Identify which cell holds the provided text, then report its (x, y) central coordinate. 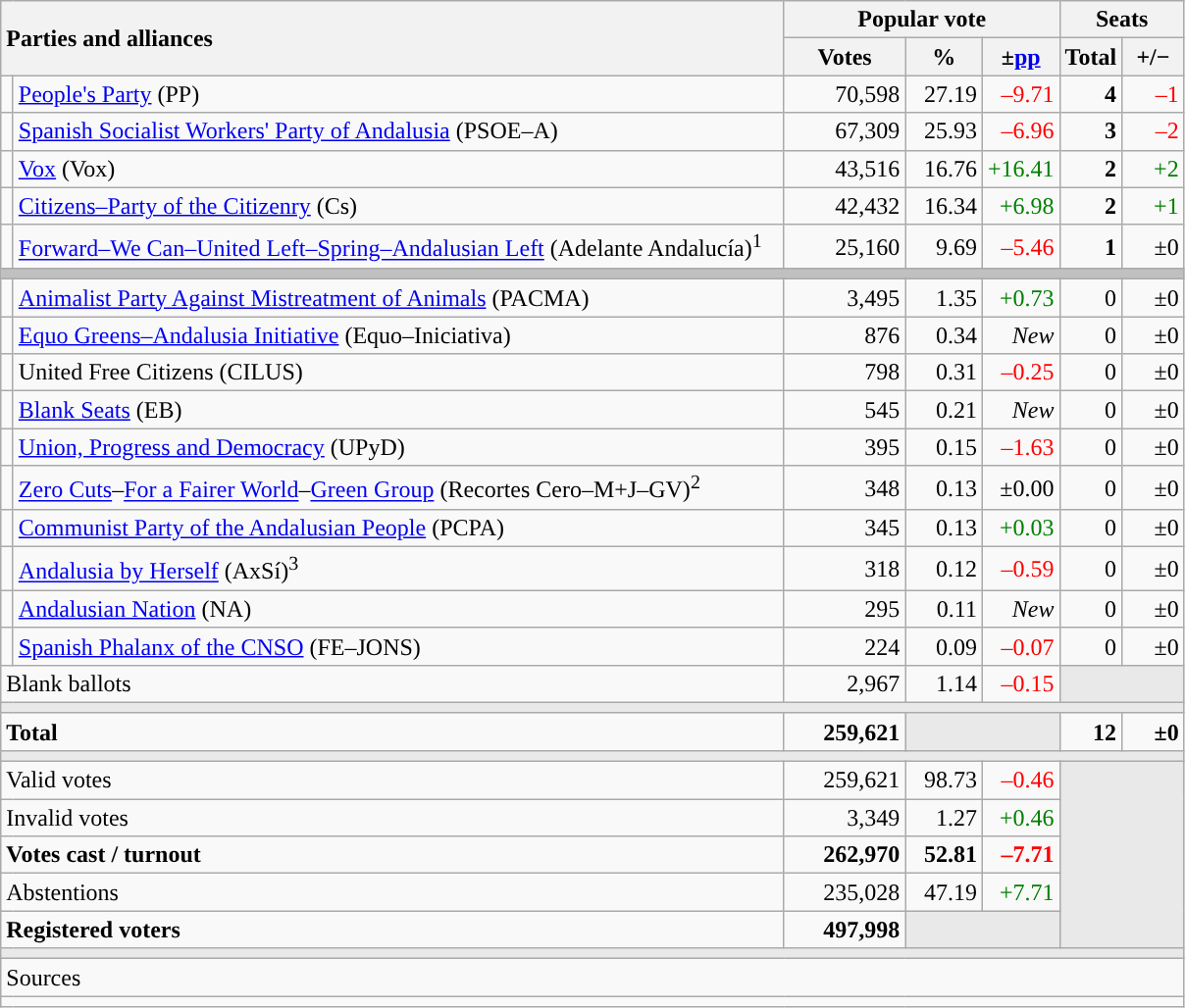
Parties and alliances (392, 38)
70,598 (845, 94)
Abstentions (392, 892)
43,516 (845, 169)
9.69 (944, 247)
±pp (1020, 57)
25,160 (845, 247)
295 (845, 609)
–0.25 (1020, 373)
798 (845, 373)
–0.59 (1020, 569)
–7.71 (1020, 855)
–0.46 (1020, 781)
1.14 (944, 683)
Andalusia by Herself (AxSí)3 (398, 569)
98.73 (944, 781)
% (944, 57)
+1 (1154, 206)
Sources (592, 978)
Union, Progress and Democracy (UPyD) (398, 447)
348 (845, 488)
Forward–We Can–United Left–Spring–Andalusian Left (Adelante Andalucía)1 (398, 247)
1.35 (944, 298)
Votes cast / turnout (392, 855)
3,495 (845, 298)
235,028 (845, 892)
1.27 (944, 818)
±0.00 (1020, 488)
0.15 (944, 447)
497,998 (845, 930)
3 (1091, 131)
67,309 (845, 131)
People's Party (PP) (398, 94)
Spanish Socialist Workers' Party of Andalusia (PSOE–A) (398, 131)
0.11 (944, 609)
+2 (1154, 169)
42,432 (845, 206)
–1 (1154, 94)
318 (845, 569)
545 (845, 410)
0.12 (944, 569)
Zero Cuts–For a Fairer World–Green Group (Recortes Cero–M+J–GV)2 (398, 488)
Votes (845, 57)
345 (845, 529)
Citizens–Party of the Citizenry (Cs) (398, 206)
12 (1091, 731)
52.81 (944, 855)
27.19 (944, 94)
Blank ballots (392, 683)
–5.46 (1020, 247)
876 (845, 335)
Communist Party of the Andalusian People (PCPA) (398, 529)
+0.46 (1020, 818)
–9.71 (1020, 94)
1 (1091, 247)
+0.03 (1020, 529)
Popular vote (922, 20)
Andalusian Nation (NA) (398, 609)
–0.15 (1020, 683)
–1.63 (1020, 447)
47.19 (944, 892)
0.09 (944, 646)
262,970 (845, 855)
Vox (Vox) (398, 169)
0.21 (944, 410)
3,349 (845, 818)
16.34 (944, 206)
16.76 (944, 169)
395 (845, 447)
25.93 (944, 131)
Valid votes (392, 781)
–0.07 (1020, 646)
+16.41 (1020, 169)
+7.71 (1020, 892)
4 (1091, 94)
Equo Greens–Andalusia Initiative (Equo–Iniciativa) (398, 335)
+6.98 (1020, 206)
Registered voters (392, 930)
United Free Citizens (CILUS) (398, 373)
0.31 (944, 373)
224 (845, 646)
+/− (1154, 57)
2,967 (845, 683)
–2 (1154, 131)
0.34 (944, 335)
Animalist Party Against Mistreatment of Animals (PACMA) (398, 298)
Spanish Phalanx of the CNSO (FE–JONS) (398, 646)
Invalid votes (392, 818)
+0.73 (1020, 298)
Blank Seats (EB) (398, 410)
Seats (1122, 20)
–6.96 (1020, 131)
